Detect which cell encompasses the target text, then output its (x, y) center coordinate. 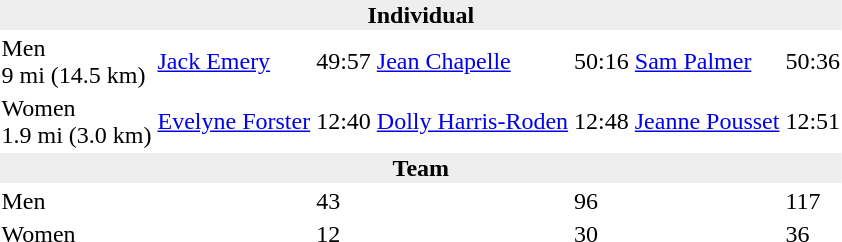
12:40 (344, 122)
117 (813, 201)
12:51 (813, 122)
50:36 (813, 62)
Women1.9 mi (3.0 km) (76, 122)
Jeanne Pousset (707, 122)
Sam Palmer (707, 62)
Dolly Harris-Roden (472, 122)
Team (421, 168)
96 (602, 201)
43 (344, 201)
Jean Chapelle (472, 62)
50:16 (602, 62)
Men9 mi (14.5 km) (76, 62)
Evelyne Forster (234, 122)
Jack Emery (234, 62)
Individual (421, 15)
12:48 (602, 122)
Men (76, 201)
49:57 (344, 62)
